For the text-containing cell, return its midpoint in (X, Y) coordinate format. 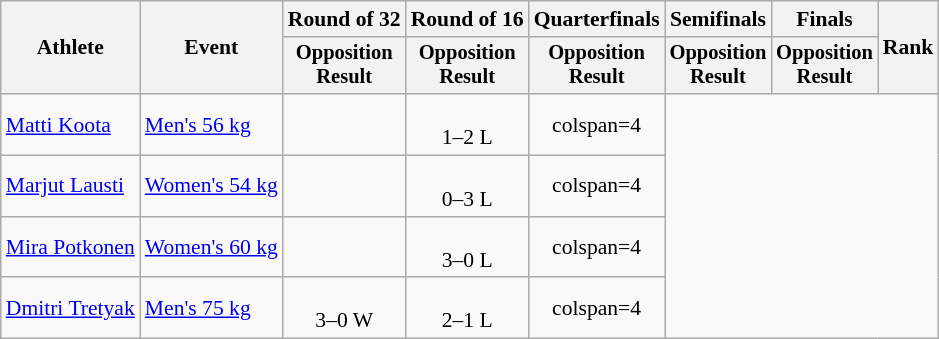
0–3 L (468, 186)
Event (212, 48)
1–2 L (468, 124)
2–1 L (468, 308)
Rank (908, 48)
Matti Koota (70, 124)
Quarterfinals (597, 19)
Marjut Lausti (70, 186)
Round of 32 (344, 19)
3–0 L (468, 248)
Athlete (70, 48)
Round of 16 (468, 19)
Dmitri Tretyak (70, 308)
3–0 W (344, 308)
Finals (824, 19)
Semifinals (718, 19)
Women's 60 kg (212, 248)
Men's 75 kg (212, 308)
Mira Potkonen (70, 248)
Women's 54 kg (212, 186)
Men's 56 kg (212, 124)
